Find where the given text appears and provide that cell's center as [x, y] coordinate. 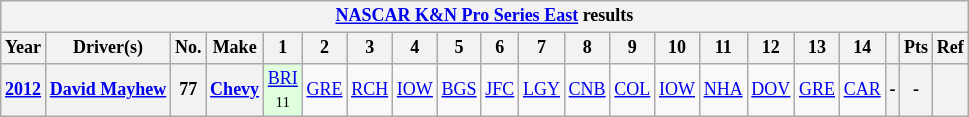
13 [818, 48]
6 [500, 48]
14 [862, 48]
LGY [542, 90]
Make [235, 48]
CNB [587, 90]
12 [771, 48]
NHA [723, 90]
1 [282, 48]
David Mayhew [108, 90]
No. [188, 48]
Pts [916, 48]
5 [459, 48]
Driver(s) [108, 48]
CAR [862, 90]
77 [188, 90]
Year [24, 48]
9 [632, 48]
COL [632, 90]
BRI11 [282, 90]
NASCAR K&N Pro Series East results [484, 16]
BGS [459, 90]
RCH [370, 90]
8 [587, 48]
2 [324, 48]
Ref [950, 48]
7 [542, 48]
Chevy [235, 90]
11 [723, 48]
DOV [771, 90]
4 [416, 48]
JFC [500, 90]
2012 [24, 90]
10 [678, 48]
3 [370, 48]
